Capture the cell that displays the provided text and extract its [X, Y] central coordinate. 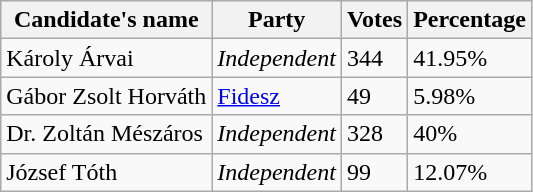
Votes [374, 20]
41.95% [470, 58]
Percentage [470, 20]
Party [277, 20]
Candidate's name [106, 20]
12.07% [470, 172]
5.98% [470, 96]
József Tóth [106, 172]
Fidesz [277, 96]
49 [374, 96]
Gábor Zsolt Horváth [106, 96]
328 [374, 134]
Dr. Zoltán Mészáros [106, 134]
99 [374, 172]
Károly Árvai [106, 58]
40% [470, 134]
344 [374, 58]
